Provide the [x, y] coordinate of the cell's center where the given text is located.  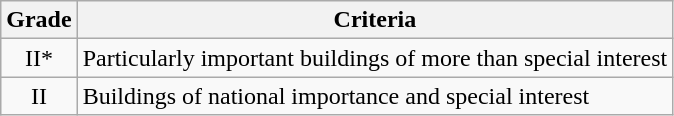
Buildings of national importance and special interest [375, 96]
Criteria [375, 20]
Grade [39, 20]
II* [39, 58]
II [39, 96]
Particularly important buildings of more than special interest [375, 58]
